For the text-containing cell, return its midpoint in [x, y] coordinate format. 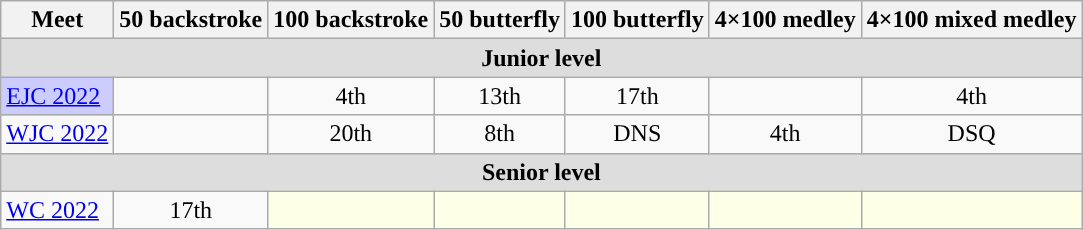
50 backstroke [191, 20]
WC 2022 [58, 210]
8th [500, 134]
Senior level [542, 172]
4×100 medley [785, 20]
DSQ [972, 134]
DNS [637, 134]
4×100 mixed medley [972, 20]
50 butterfly [500, 20]
20th [351, 134]
Meet [58, 20]
Junior level [542, 58]
100 butterfly [637, 20]
EJC 2022 [58, 96]
WJC 2022 [58, 134]
13th [500, 96]
100 backstroke [351, 20]
